Return [x, y] of the center of cell containing provided text 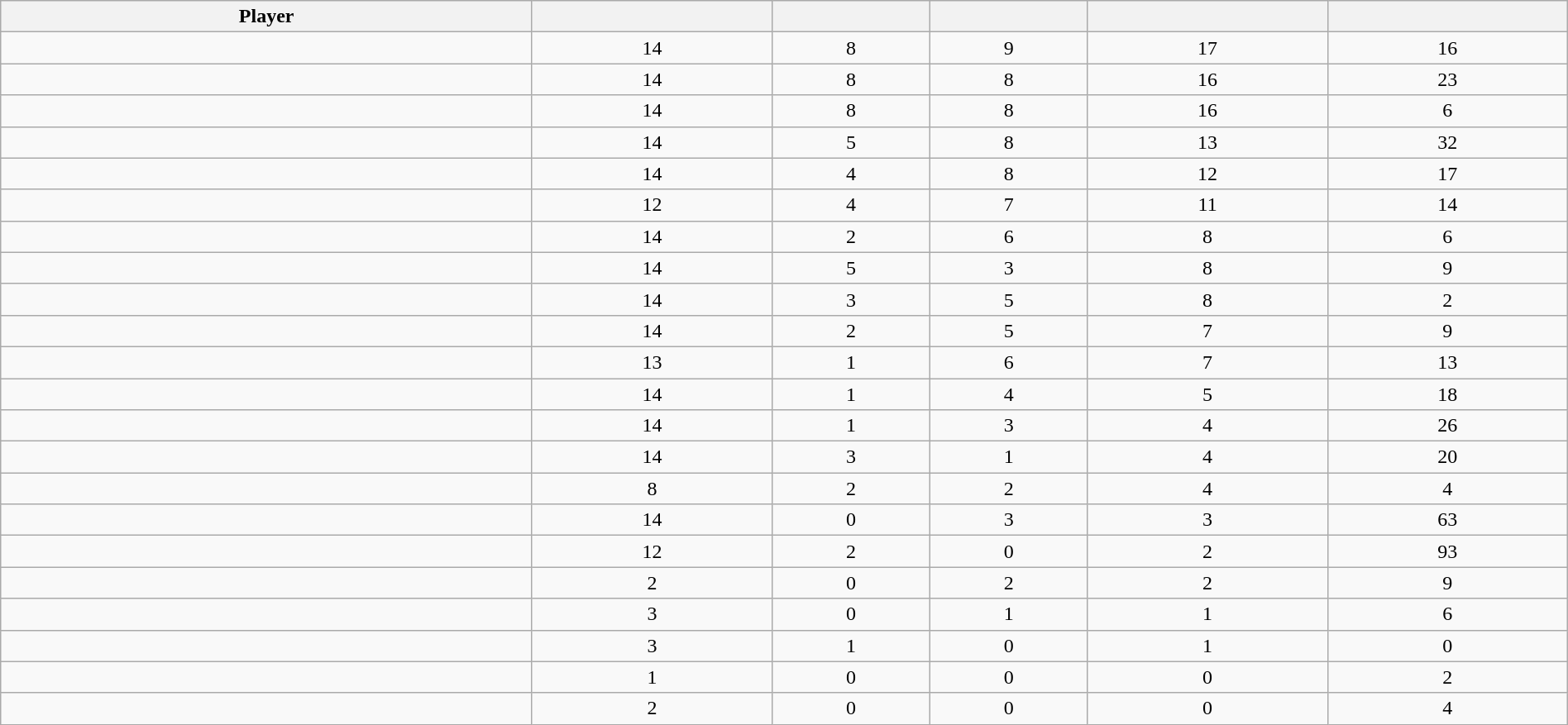
93 [1447, 551]
23 [1447, 79]
32 [1447, 142]
18 [1447, 394]
Player [266, 17]
63 [1447, 520]
11 [1207, 205]
26 [1447, 426]
20 [1447, 457]
